Extract the (X, Y) coordinate from the center of the cell holding the provided text.  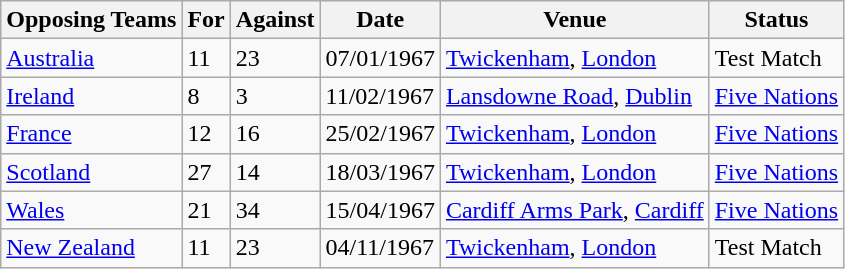
Ireland (92, 96)
3 (275, 96)
21 (206, 210)
12 (206, 134)
16 (275, 134)
25/02/1967 (380, 134)
04/11/1967 (380, 248)
34 (275, 210)
Lansdowne Road, Dublin (574, 96)
11/02/1967 (380, 96)
Status (776, 20)
Against (275, 20)
07/01/1967 (380, 58)
Cardiff Arms Park, Cardiff (574, 210)
Australia (92, 58)
Scotland (92, 172)
27 (206, 172)
Venue (574, 20)
15/04/1967 (380, 210)
18/03/1967 (380, 172)
Date (380, 20)
8 (206, 96)
France (92, 134)
Opposing Teams (92, 20)
For (206, 20)
14 (275, 172)
New Zealand (92, 248)
Wales (92, 210)
